Output the (x, y) coordinate of the center of the cell containing the given text.  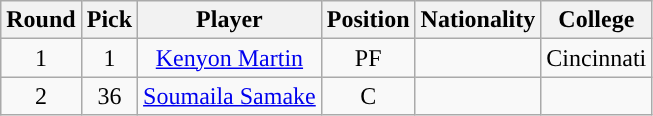
Pick (109, 20)
PF (368, 58)
Nationality (478, 20)
C (368, 96)
36 (109, 96)
College (596, 20)
Soumaila Samake (230, 96)
Position (368, 20)
Cincinnati (596, 58)
Round (41, 20)
2 (41, 96)
Player (230, 20)
Kenyon Martin (230, 58)
